Capture the cell that displays the provided text and extract its (X, Y) central coordinate. 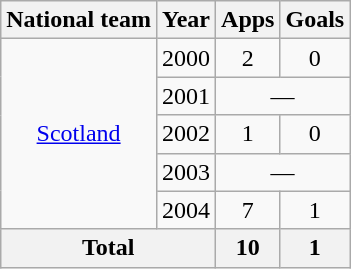
2003 (186, 172)
2001 (186, 96)
Apps (248, 20)
Year (186, 20)
National team (79, 20)
10 (248, 248)
2 (248, 58)
Goals (315, 20)
7 (248, 210)
2002 (186, 134)
Scotland (79, 134)
Total (108, 248)
2000 (186, 58)
2004 (186, 210)
